Capture the cell that displays the provided text and extract its (x, y) central coordinate. 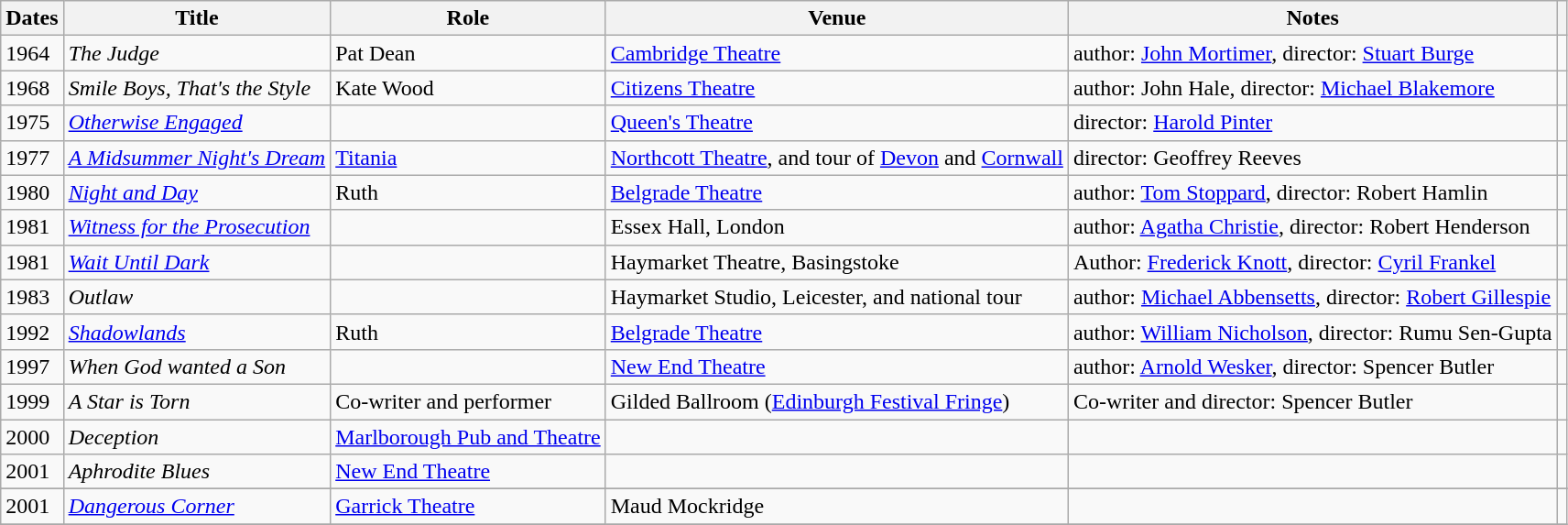
Kate Wood (469, 88)
Wait Until Dark (197, 262)
author: John Mortimer, director: Stuart Burge (1312, 53)
When God wanted a Son (197, 366)
Dangerous Corner (197, 507)
Co-writer and performer (469, 401)
1992 (32, 332)
Smile Boys, That's the Style (197, 88)
Pat Dean (469, 53)
Marlborough Pub and Theatre (469, 437)
Role (469, 18)
Shadowlands (197, 332)
director: Geoffrey Reeves (1312, 158)
Venue (837, 18)
Citizens Theatre (837, 88)
Maud Mockridge (837, 507)
director: Harold Pinter (1312, 123)
Dates (32, 18)
A Midsummer Night's Dream (197, 158)
Title (197, 18)
Deception (197, 437)
author: Tom Stoppard, director: Robert Hamlin (1312, 192)
Essex Hall, London (837, 227)
1983 (32, 297)
Haymarket Studio, Leicester, and national tour (837, 297)
2000 (32, 437)
author: Agatha Christie, director: Robert Henderson (1312, 227)
1977 (32, 158)
1975 (32, 123)
Aphrodite Blues (197, 472)
Witness for the Prosecution (197, 227)
1997 (32, 366)
Northcott Theatre, and tour of Devon and Cornwall (837, 158)
Gilded Ballroom (Edinburgh Festival Fringe) (837, 401)
1964 (32, 53)
author: John Hale, director: Michael Blakemore (1312, 88)
Night and Day (197, 192)
Outlaw (197, 297)
Author: Frederick Knott, director: Cyril Frankel (1312, 262)
Garrick Theatre (469, 507)
Haymarket Theatre, Basingstoke (837, 262)
Cambridge Theatre (837, 53)
author: Michael Abbensetts, director: Robert Gillespie (1312, 297)
author: William Nicholson, director: Rumu Sen-Gupta (1312, 332)
The Judge (197, 53)
Titania (469, 158)
Notes (1312, 18)
Queen's Theatre (837, 123)
1999 (32, 401)
author: Arnold Wesker, director: Spencer Butler (1312, 366)
Otherwise Engaged (197, 123)
1980 (32, 192)
1968 (32, 88)
A Star is Torn (197, 401)
Co-writer and director: Spencer Butler (1312, 401)
